Provide the (X, Y) coordinate of the cell's center where the given text is located.  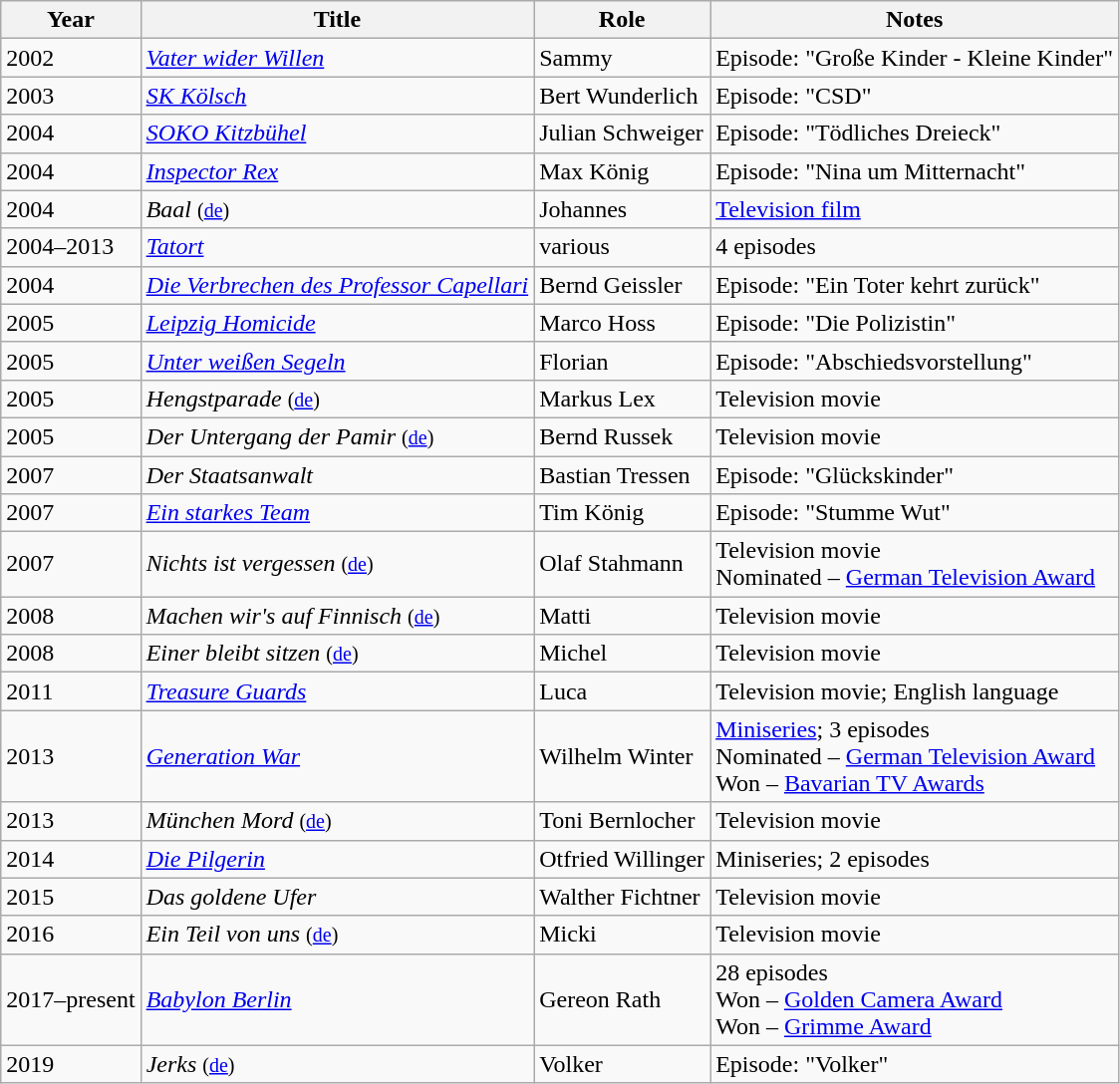
Notes (915, 20)
Bernd Russek (622, 436)
Leipzig Homicide (337, 323)
Gereon Rath (622, 999)
Sammy (622, 58)
Micki (622, 935)
Bert Wunderlich (622, 96)
Nichts ist vergessen (de) (337, 564)
2014 (71, 859)
Tatort (337, 247)
Otfried Willinger (622, 859)
various (622, 247)
SK Kölsch (337, 96)
Title (337, 20)
2016 (71, 935)
Der Staatsanwalt (337, 475)
Einer bleibt sitzen (de) (337, 654)
Generation War (337, 756)
Jerks (de) (337, 1064)
Episode: "Große Kinder - Kleine Kinder" (915, 58)
Matti (622, 616)
Luca (622, 691)
Episode: "CSD" (915, 96)
Florian (622, 361)
Max König (622, 171)
2011 (71, 691)
4 episodes (915, 247)
2015 (71, 897)
Michel (622, 654)
2019 (71, 1064)
2003 (71, 96)
2002 (71, 58)
Television movie; English language (915, 691)
Johannes (622, 209)
Episode: "Nina um Mitternacht" (915, 171)
Olaf Stahmann (622, 564)
Das goldene Ufer (337, 897)
SOKO Kitzbühel (337, 134)
Marco Hoss (622, 323)
Baal (de) (337, 209)
München Mord (de) (337, 821)
Die Pilgerin (337, 859)
Episode: "Tödliches Dreieck" (915, 134)
Unter weißen Segeln (337, 361)
Machen wir's auf Finnisch (de) (337, 616)
Year (71, 20)
Ein Teil von uns (de) (337, 935)
Volker (622, 1064)
Role (622, 20)
Treasure Guards (337, 691)
Episode: "Abschiedsvorstellung" (915, 361)
Toni Bernlocher (622, 821)
Episode: "Ein Toter kehrt zurück" (915, 285)
Inspector Rex (337, 171)
Wilhelm Winter (622, 756)
Ein starkes Team (337, 513)
Walther Fichtner (622, 897)
Hengstparade (de) (337, 399)
28 episodesWon – Golden Camera AwardWon – Grimme Award (915, 999)
Babylon Berlin (337, 999)
Episode: "Die Polizistin" (915, 323)
2004–2013 (71, 247)
Miniseries; 2 episodes (915, 859)
Episode: "Volker" (915, 1064)
Julian Schweiger (622, 134)
2017–present (71, 999)
Vater wider Willen (337, 58)
Miniseries; 3 episodesNominated – German Television AwardWon – Bavarian TV Awards (915, 756)
Episode: "Stumme Wut" (915, 513)
Television movieNominated – German Television Award (915, 564)
Tim König (622, 513)
Der Untergang der Pamir (de) (337, 436)
Bernd Geissler (622, 285)
Die Verbrechen des Professor Capellari (337, 285)
Bastian Tressen (622, 475)
Markus Lex (622, 399)
Episode: "Glückskinder" (915, 475)
Television film (915, 209)
